Pinpoint the cell where the given text exists, returning its [x, y] midpoint coordinate. 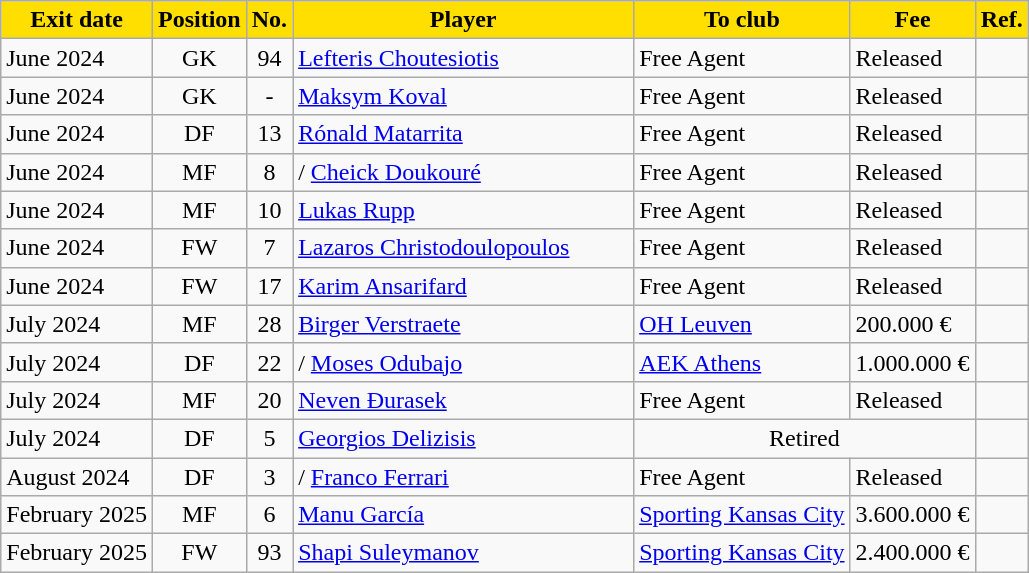
6 [269, 515]
13 [269, 134]
Position [199, 20]
Karim Ansarifard [464, 286]
1.000.000 € [912, 362]
Ref. [1002, 20]
200.000 € [912, 324]
Lazaros Christodoulopoulos [464, 248]
AEK Athens [742, 362]
93 [269, 553]
/ Franco Ferrari [464, 477]
/ Cheick Doukouré [464, 172]
No. [269, 20]
3 [269, 477]
5 [269, 438]
8 [269, 172]
- [269, 96]
10 [269, 210]
Manu García [464, 515]
3.600.000 € [912, 515]
28 [269, 324]
Lukas Rupp [464, 210]
To club [742, 20]
22 [269, 362]
Birger Verstraete [464, 324]
7 [269, 248]
20 [269, 400]
Neven Đurasek [464, 400]
Retired [804, 438]
2.400.000 € [912, 553]
Maksym Koval [464, 96]
Georgios Delizisis [464, 438]
94 [269, 58]
Shapi Suleymanov [464, 553]
Exit date [77, 20]
/ Moses Odubajo [464, 362]
OH Leuven [742, 324]
Player [464, 20]
Lefteris Choutesiotis [464, 58]
Fee [912, 20]
August 2024 [77, 477]
Rónald Matarrita [464, 134]
17 [269, 286]
